From the cell containing the given text, extract its center point as [x, y] coordinate. 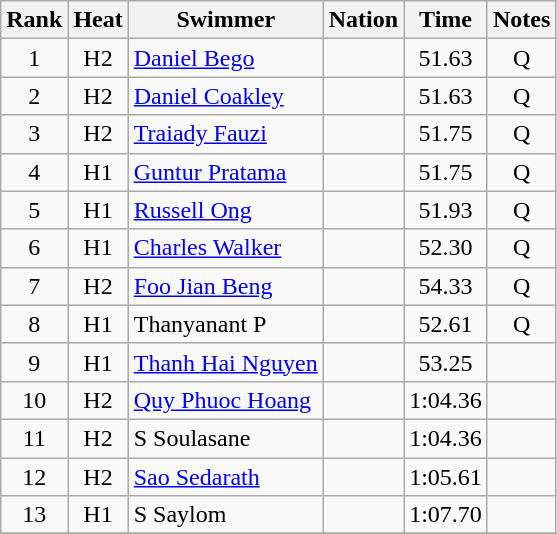
Guntur Pratama [226, 172]
5 [34, 210]
Time [446, 20]
S Saylom [226, 515]
6 [34, 248]
Swimmer [226, 20]
Thanyanant P [226, 324]
52.61 [446, 324]
7 [34, 286]
Notes [521, 20]
12 [34, 477]
Daniel Bego [226, 58]
Rank [34, 20]
2 [34, 96]
Quy Phuoc Hoang [226, 400]
Foo Jian Beng [226, 286]
Nation [363, 20]
53.25 [446, 362]
51.93 [446, 210]
Traiady Fauzi [226, 134]
Sao Sedarath [226, 477]
S Soulasane [226, 438]
3 [34, 134]
Russell Ong [226, 210]
8 [34, 324]
9 [34, 362]
Heat [98, 20]
54.33 [446, 286]
52.30 [446, 248]
1:05.61 [446, 477]
13 [34, 515]
1 [34, 58]
10 [34, 400]
Charles Walker [226, 248]
1:07.70 [446, 515]
Thanh Hai Nguyen [226, 362]
Daniel Coakley [226, 96]
4 [34, 172]
11 [34, 438]
